Pinpoint the cell where the given text exists, returning its [X, Y] midpoint coordinate. 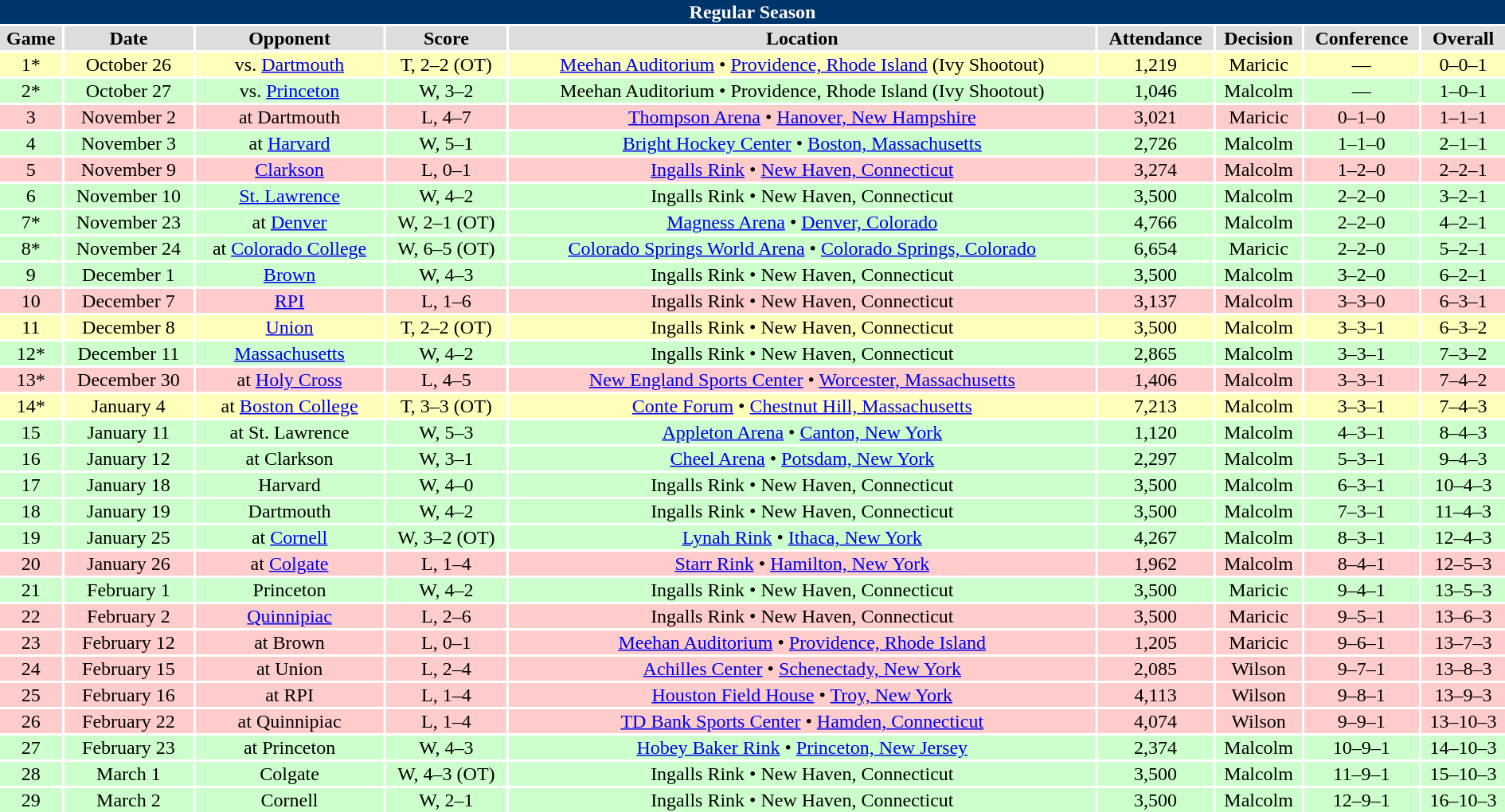
13–6–3 [1464, 616]
2* [30, 91]
3,274 [1156, 170]
L, 4–5 [446, 380]
W, 5–3 [446, 432]
15–10–3 [1464, 774]
at Harvard [290, 143]
7–3–1 [1362, 511]
8–4–1 [1362, 564]
4–2–1 [1464, 222]
22 [30, 616]
2,085 [1156, 669]
3–3–0 [1362, 301]
October 27 [128, 91]
3,137 [1156, 301]
January 11 [128, 432]
December 8 [128, 327]
Lynah Rink • Ithaca, New York [803, 537]
December 7 [128, 301]
November 3 [128, 143]
13–5–3 [1464, 590]
Attendance [1156, 38]
vs. Dartmouth [290, 64]
13–8–3 [1464, 669]
at Quinnipiac [290, 721]
18 [30, 511]
February 1 [128, 590]
17 [30, 485]
February 2 [128, 616]
9–4–3 [1464, 459]
January 18 [128, 485]
3,021 [1156, 117]
TD Bank Sports Center • Hamden, Connecticut [803, 721]
4–3–1 [1362, 432]
Achilles Center • Schenectady, New York [803, 669]
7–4–2 [1464, 380]
9–9–1 [1362, 721]
1–0–1 [1464, 91]
24 [30, 669]
L, 2–4 [446, 669]
4 [30, 143]
11 [30, 327]
February 23 [128, 748]
November 23 [128, 222]
February 22 [128, 721]
1–1–1 [1464, 117]
13–7–3 [1464, 642]
1–2–0 [1362, 170]
December 1 [128, 275]
2,726 [1156, 143]
Regular Season [752, 12]
9–5–1 [1362, 616]
Appleton Arena • Canton, New York [803, 432]
14* [30, 406]
23 [30, 642]
at Princeton [290, 748]
8–4–3 [1464, 432]
Starr Rink • Hamilton, New York [803, 564]
20 [30, 564]
RPI [290, 301]
Meehan Auditorium • Providence, Rhode Island [803, 642]
13* [30, 380]
9–7–1 [1362, 669]
W, 3–1 [446, 459]
5–3–1 [1362, 459]
W, 5–1 [446, 143]
7–4–3 [1464, 406]
Dartmouth [290, 511]
L, 4–7 [446, 117]
at RPI [290, 695]
29 [30, 800]
6–2–1 [1464, 275]
Conference [1362, 38]
December 11 [128, 353]
2–2–1 [1464, 170]
8–3–1 [1362, 537]
7–3–2 [1464, 353]
January 25 [128, 537]
13–10–3 [1464, 721]
at Denver [290, 222]
3–2–1 [1464, 196]
0–1–0 [1362, 117]
L, 2–6 [446, 616]
11–4–3 [1464, 511]
4,113 [1156, 695]
at Dartmouth [290, 117]
Decision [1259, 38]
January 4 [128, 406]
2–1–1 [1464, 143]
8* [30, 248]
12* [30, 353]
January 19 [128, 511]
6–3–2 [1464, 327]
March 2 [128, 800]
10 [30, 301]
November 10 [128, 196]
28 [30, 774]
at Union [290, 669]
January 12 [128, 459]
27 [30, 748]
at Cornell [290, 537]
Conte Forum • Chestnut Hill, Massachusetts [803, 406]
Harvard [290, 485]
W, 3–2 (OT) [446, 537]
Colorado Springs World Arena • Colorado Springs, Colorado [803, 248]
February 15 [128, 669]
W, 4–3 (OT) [446, 774]
5–2–1 [1464, 248]
Overall [1464, 38]
1,406 [1156, 380]
25 [30, 695]
16 [30, 459]
2,865 [1156, 353]
2,374 [1156, 748]
February 12 [128, 642]
December 30 [128, 380]
11–9–1 [1362, 774]
at Clarkson [290, 459]
Location [803, 38]
0–0–1 [1464, 64]
12–4–3 [1464, 537]
Clarkson [290, 170]
at Boston College [290, 406]
9–4–1 [1362, 590]
Magness Arena • Denver, Colorado [803, 222]
Hobey Baker Rink • Princeton, New Jersey [803, 748]
3 [30, 117]
Game [30, 38]
5 [30, 170]
at Holy Cross [290, 380]
W, 2–1 [446, 800]
January 26 [128, 564]
Princeton [290, 590]
1* [30, 64]
November 9 [128, 170]
at St. Lawrence [290, 432]
February 16 [128, 695]
Union [290, 327]
10–9–1 [1362, 748]
26 [30, 721]
1,205 [1156, 642]
Massachusetts [290, 353]
12–5–3 [1464, 564]
W, 6–5 (OT) [446, 248]
Quinnipiac [290, 616]
at Brown [290, 642]
1,046 [1156, 91]
at Colorado College [290, 248]
6 [30, 196]
4,267 [1156, 537]
1,120 [1156, 432]
6,654 [1156, 248]
12–9–1 [1362, 800]
3–2–0 [1362, 275]
October 26 [128, 64]
at Colgate [290, 564]
T, 3–3 (OT) [446, 406]
13–9–3 [1464, 695]
November 2 [128, 117]
L, 1–6 [446, 301]
W, 2–1 (OT) [446, 222]
vs. Princeton [290, 91]
1,219 [1156, 64]
St. Lawrence [290, 196]
Thompson Arena • Hanover, New Hampshire [803, 117]
1–1–0 [1362, 143]
Bright Hockey Center • Boston, Massachusetts [803, 143]
W, 4–0 [446, 485]
Houston Field House • Troy, New York [803, 695]
1,962 [1156, 564]
14–10–3 [1464, 748]
7,213 [1156, 406]
4,074 [1156, 721]
Cornell [290, 800]
7* [30, 222]
4,766 [1156, 222]
9 [30, 275]
Cheel Arena • Potsdam, New York [803, 459]
Brown [290, 275]
9–6–1 [1362, 642]
Colgate [290, 774]
November 24 [128, 248]
Date [128, 38]
W, 3–2 [446, 91]
March 1 [128, 774]
2,297 [1156, 459]
Score [446, 38]
15 [30, 432]
New England Sports Center • Worcester, Massachusetts [803, 380]
21 [30, 590]
16–10–3 [1464, 800]
10–4–3 [1464, 485]
9–8–1 [1362, 695]
19 [30, 537]
Opponent [290, 38]
